Extract the (x, y) coordinate from the center of the cell holding the provided text.  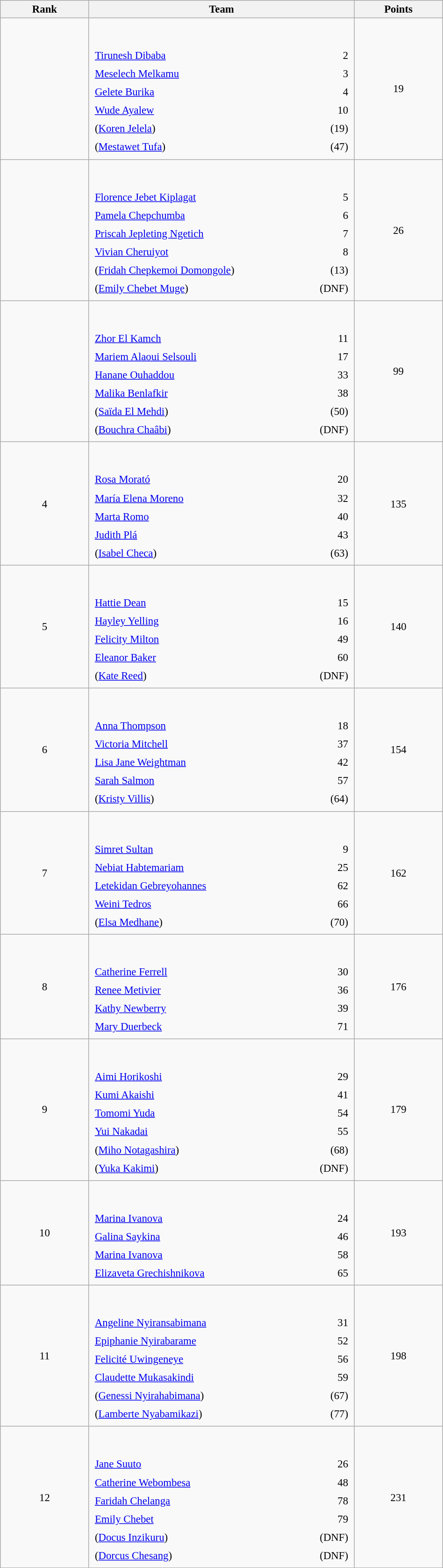
Zhor El Kamch 11 Mariem Alaoui Selsouli 17 Hanane Ouhaddou 33 Malika Benlafkir 38 (Saïda El Mehdi) (50) (Bouchra Chaâbi) (DNF) (221, 371)
37 (326, 744)
Kumi Akaishi (186, 1095)
Aimi Horikoshi 29 Kumi Akaishi 41 Tomomi Yuda 54 Yui Nakadai 55 (Miho Notagashira) (68) (Yuka Kakimi) (DNF) (221, 1110)
Gelete Burika (195, 92)
Tirunesh Dibaba (195, 56)
(Dorcus Chesang) (189, 1555)
60 (309, 658)
40 (326, 516)
Florence Jebet Kiplagat (197, 197)
38 (321, 393)
46 (336, 1236)
Nebiat Habtemariam (200, 867)
Jane Suuto (189, 1464)
Angeline Nyiransabimana (200, 1323)
Eleanor Baker (179, 658)
Marta Romo (196, 516)
42 (326, 762)
(Elsa Medhane) (200, 922)
Yui Nakadai (186, 1132)
135 (398, 503)
Kathy Newberry (200, 1009)
17 (321, 356)
18 (326, 726)
(Kate Reed) (179, 676)
16 (309, 621)
71 (329, 1027)
162 (398, 873)
198 (398, 1356)
24 (336, 1218)
43 (326, 535)
Marina Ivanova 24 Galina Saykina 46 Marina Ivanova 58 Elizaveta Grechishnikova 65 (221, 1233)
33 (321, 375)
Vivian Cheruiyot (197, 252)
Galina Saykina (206, 1236)
Emily Chebet (189, 1519)
57 (326, 781)
56 (330, 1359)
32 (326, 498)
39 (329, 1009)
Lisa Jane Weightman (197, 762)
48 (319, 1482)
Mariem Alaoui Selsouli (191, 356)
Claudette Mukasakindi (200, 1378)
Anna Thompson 18 Victoria Mitchell 37 Lisa Jane Weightman 42 Sarah Salmon 57 (Kristy Villis) (64) (221, 749)
(Isabel Checa) (196, 553)
(50) (321, 412)
62 (330, 886)
Simret Sultan (200, 849)
(70) (330, 922)
(Yuka Kakimi) (186, 1168)
193 (398, 1233)
(Miho Notagashira) (186, 1150)
(19) (324, 129)
(Saïda El Mehdi) (191, 412)
Renee Metivier (200, 990)
(Lamberte Nyabamikazi) (200, 1414)
Team (221, 9)
Elizaveta Grechishnikova (206, 1273)
29 (316, 1077)
25 (330, 867)
(Kristy Villis) (197, 799)
Faridah Chelanga (189, 1501)
María Elena Moreno (196, 498)
(Mestawet Tufa) (195, 147)
Letekidan Gebreyohannes (200, 886)
Weini Tedros (200, 904)
Points (398, 9)
Felicity Milton (179, 639)
Felicité Uwingeneye (200, 1359)
41 (316, 1095)
15 (309, 603)
20 (326, 479)
Judith Plá (196, 535)
Rosa Morató 20 María Elena Moreno 32 Marta Romo 40 Judith Plá 43 (Isabel Checa) (63) (221, 503)
Rank (45, 9)
Pamela Chepchumba (197, 215)
(67) (330, 1396)
Epiphanie Nyirabarame (200, 1341)
Catherine Webombesa (189, 1482)
140 (398, 627)
Rosa Morató (196, 479)
(64) (326, 799)
65 (336, 1273)
Sarah Salmon (197, 781)
Hanane Ouhaddou (191, 375)
66 (330, 904)
Priscah Jepleting Ngetich (197, 233)
30 (329, 972)
Hayley Yelling (179, 621)
(68) (316, 1150)
(63) (326, 553)
Malika Benlafkir (191, 393)
154 (398, 749)
59 (330, 1378)
(47) (324, 147)
Jane Suuto 26 Catherine Webombesa 48 Faridah Chelanga 78 Emily Chebet 79 (Docus Inzikuru) (DNF) (Dorcus Chesang) (DNF) (221, 1497)
54 (316, 1113)
52 (330, 1341)
Meselech Melkamu (195, 74)
Victoria Mitchell (197, 744)
3 (324, 74)
55 (316, 1132)
19 (398, 89)
(Fridah Chepkemoi Domongole) (197, 270)
(77) (330, 1414)
Hattie Dean 15 Hayley Yelling 16 Felicity Milton 49 Eleanor Baker 60 (Kate Reed) (DNF) (221, 627)
Hattie Dean (179, 603)
Zhor El Kamch (191, 338)
(Emily Chebet Muge) (197, 288)
(Koren Jelela) (195, 129)
99 (398, 371)
12 (45, 1497)
49 (309, 639)
179 (398, 1110)
78 (319, 1501)
(Genessi Nyirahabimana) (200, 1396)
Mary Duerbeck (200, 1027)
58 (336, 1255)
176 (398, 987)
Catherine Ferrell (200, 972)
(Bouchra Chaâbi) (191, 430)
Tomomi Yuda (186, 1113)
Simret Sultan 9 Nebiat Habtemariam 25 Letekidan Gebreyohannes 62 Weini Tedros 66 (Elsa Medhane) (70) (221, 873)
(13) (326, 270)
Tirunesh Dibaba 2 Meselech Melkamu 3 Gelete Burika 4 Wude Ayalew 10 (Koren Jelela) (19) (Mestawet Tufa) (47) (221, 89)
2 (324, 56)
(Docus Inzikuru) (189, 1537)
Catherine Ferrell 30 Renee Metivier 36 Kathy Newberry 39 Mary Duerbeck 71 (221, 987)
Anna Thompson (197, 726)
79 (319, 1519)
Aimi Horikoshi (186, 1077)
Wude Ayalew (195, 110)
36 (329, 990)
31 (330, 1323)
231 (398, 1497)
